Pinpoint the cell where the given text exists, returning its (x, y) midpoint coordinate. 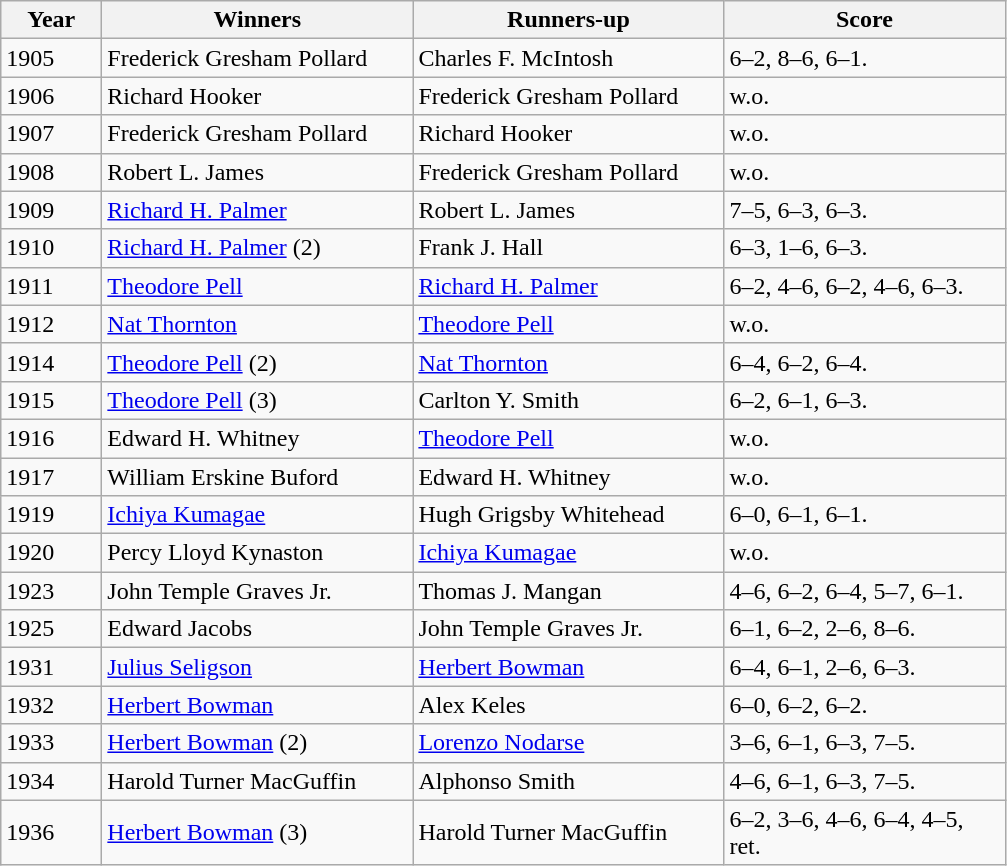
6–2, 3–6, 4–6, 6–4, 4–5, ret. (864, 832)
1923 (52, 591)
Frank J. Hall (568, 248)
1908 (52, 172)
Richard H. Palmer (2) (258, 248)
1931 (52, 667)
6–1, 6–2, 2–6, 8–6. (864, 629)
1914 (52, 362)
1925 (52, 629)
1909 (52, 210)
1933 (52, 743)
1915 (52, 400)
6–4, 6–1, 2–6, 6–3. (864, 667)
Edward Jacobs (258, 629)
1932 (52, 705)
Carlton Y. Smith (568, 400)
1919 (52, 515)
6–2, 8–6, 6–1. (864, 58)
1912 (52, 324)
Hugh Grigsby Whitehead (568, 515)
1920 (52, 553)
Theodore Pell (2) (258, 362)
4–6, 6–2, 6–4, 5–7, 6–1. (864, 591)
6–3, 1–6, 6–3. (864, 248)
1916 (52, 438)
Julius Seligson (258, 667)
Charles F. McIntosh (568, 58)
6–2, 6–1, 6–3. (864, 400)
1906 (52, 96)
Herbert Bowman (3) (258, 832)
Runners-up (568, 20)
1917 (52, 477)
1911 (52, 286)
Theodore Pell (3) (258, 400)
Year (52, 20)
6–4, 6–2, 6–4. (864, 362)
Lorenzo Nodarse (568, 743)
Score (864, 20)
7–5, 6–3, 6–3. (864, 210)
1936 (52, 832)
Thomas J. Mangan (568, 591)
3–6, 6–1, 6–3, 7–5. (864, 743)
6–0, 6–1, 6–1. (864, 515)
William Erskine Buford (258, 477)
Herbert Bowman (2) (258, 743)
6–2, 4–6, 6–2, 4–6, 6–3. (864, 286)
1905 (52, 58)
Alphonso Smith (568, 781)
Percy Lloyd Kynaston (258, 553)
1910 (52, 248)
1907 (52, 134)
Alex Keles (568, 705)
6–0, 6–2, 6–2. (864, 705)
1934 (52, 781)
4–6, 6–1, 6–3, 7–5. (864, 781)
Winners (258, 20)
